For the text-containing cell, return its midpoint in (x, y) coordinate format. 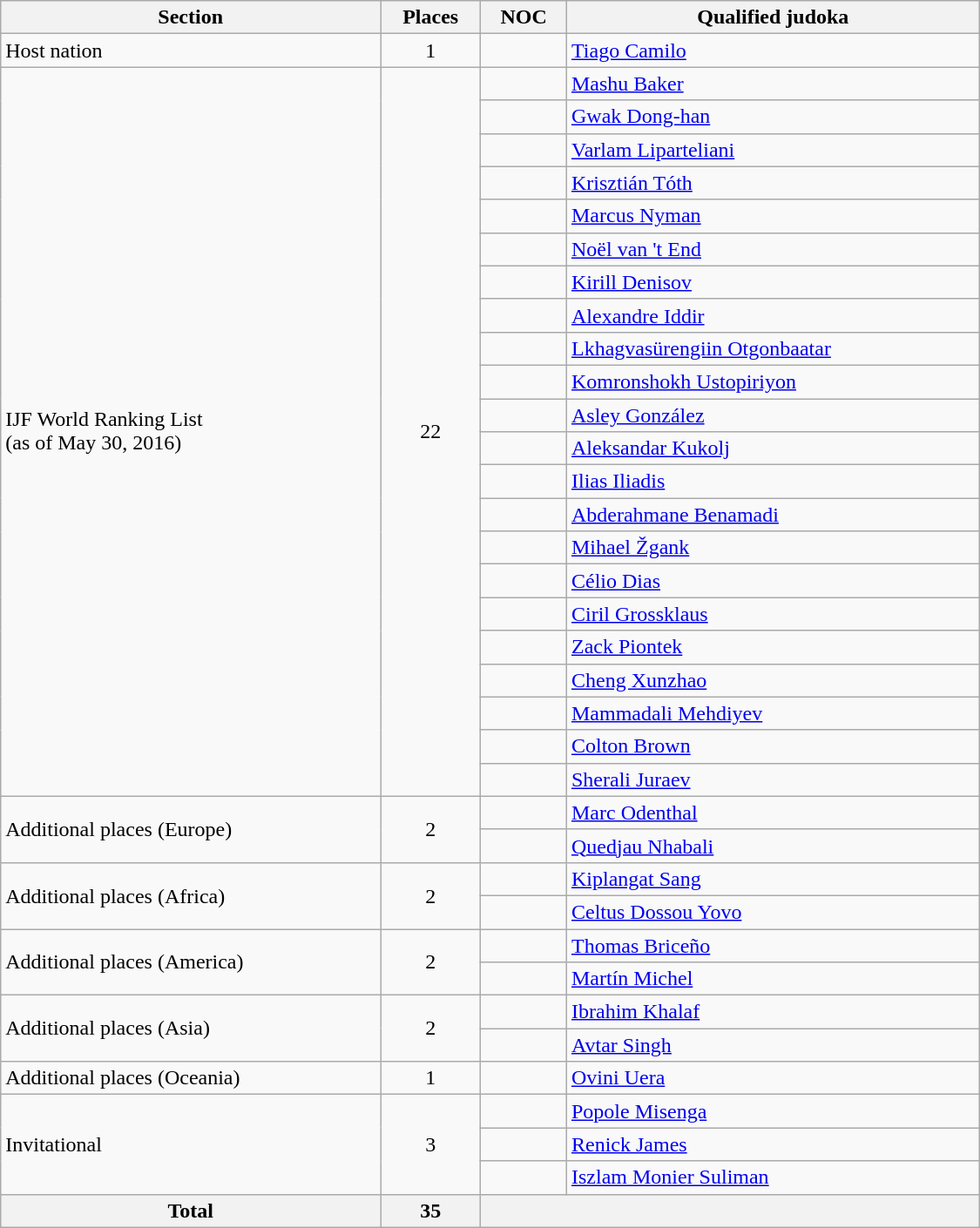
Thomas Briceño (773, 945)
Avtar Singh (773, 1045)
Ilias Iliadis (773, 482)
Aleksandar Kukolj (773, 449)
Noël van 't End (773, 249)
Colton Brown (773, 746)
Tiago Camilo (773, 51)
Renick James (773, 1144)
Alexandre Iddir (773, 315)
Lkhagvasürengiin Otgonbaatar (773, 348)
Asley González (773, 415)
Invitational (191, 1144)
IJF World Ranking List(as of May 30, 2016) (191, 432)
Mashu Baker (773, 84)
Host nation (191, 51)
Places (430, 17)
Abderahmane Benamadi (773, 515)
Popole Misenga (773, 1111)
Additional places (Oceania) (191, 1078)
Cheng Xunzhao (773, 680)
Quedjau Nhabali (773, 846)
Total (191, 1211)
Additional places (Asia) (191, 1029)
Komronshokh Ustopiriyon (773, 381)
Section (191, 17)
3 (430, 1144)
Mihael Žgank (773, 548)
22 (430, 432)
Célio Dias (773, 581)
Kirill Denisov (773, 282)
Kiplangat Sang (773, 879)
Qualified judoka (773, 17)
Marc Odenthal (773, 813)
Marcus Nyman (773, 216)
Ciril Grossklaus (773, 614)
Zack Piontek (773, 647)
Sherali Juraev (773, 779)
35 (430, 1211)
Ibrahim Khalaf (773, 1012)
Additional places (Europe) (191, 829)
Varlam Liparteliani (773, 150)
Mammadali Mehdiyev (773, 713)
Additional places (Africa) (191, 895)
Gwak Dong-han (773, 117)
Additional places (America) (191, 961)
Ovini Uera (773, 1078)
Celtus Dossou Yovo (773, 912)
Krisztián Tóth (773, 183)
NOC (524, 17)
Martín Michel (773, 979)
Iszlam Monier Suliman (773, 1177)
